Pinpoint the cell where the given text exists, returning its (x, y) midpoint coordinate. 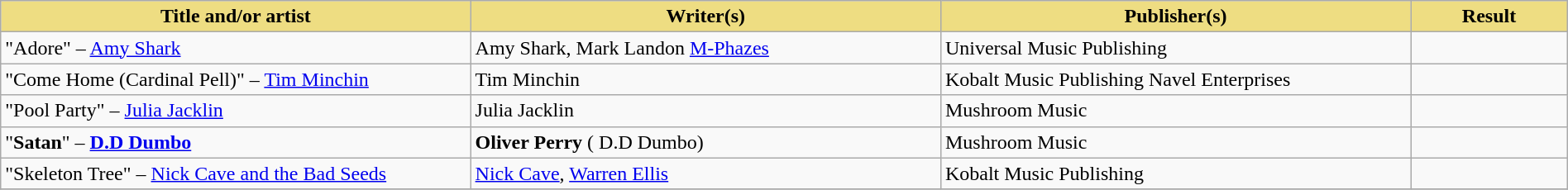
Nick Cave, Warren Ellis (705, 173)
Writer(s) (705, 17)
Result (1489, 17)
Oliver Perry ( D.D Dumbo) (705, 142)
Julia Jacklin (705, 111)
"Pool Party" – Julia Jacklin (236, 111)
Tim Minchin (705, 79)
"Come Home (Cardinal Pell)" – Tim Minchin (236, 79)
"Skeleton Tree" – Nick Cave and the Bad Seeds (236, 173)
Kobalt Music Publishing (1175, 173)
Amy Shark, Mark Landon M-Phazes (705, 48)
"Adore" – Amy Shark (236, 48)
"Satan" – D.D Dumbo (236, 142)
Kobalt Music Publishing Navel Enterprises (1175, 79)
Publisher(s) (1175, 17)
Universal Music Publishing (1175, 48)
Title and/or artist (236, 17)
